Output the [X, Y] coordinate of the center of the cell containing the given text.  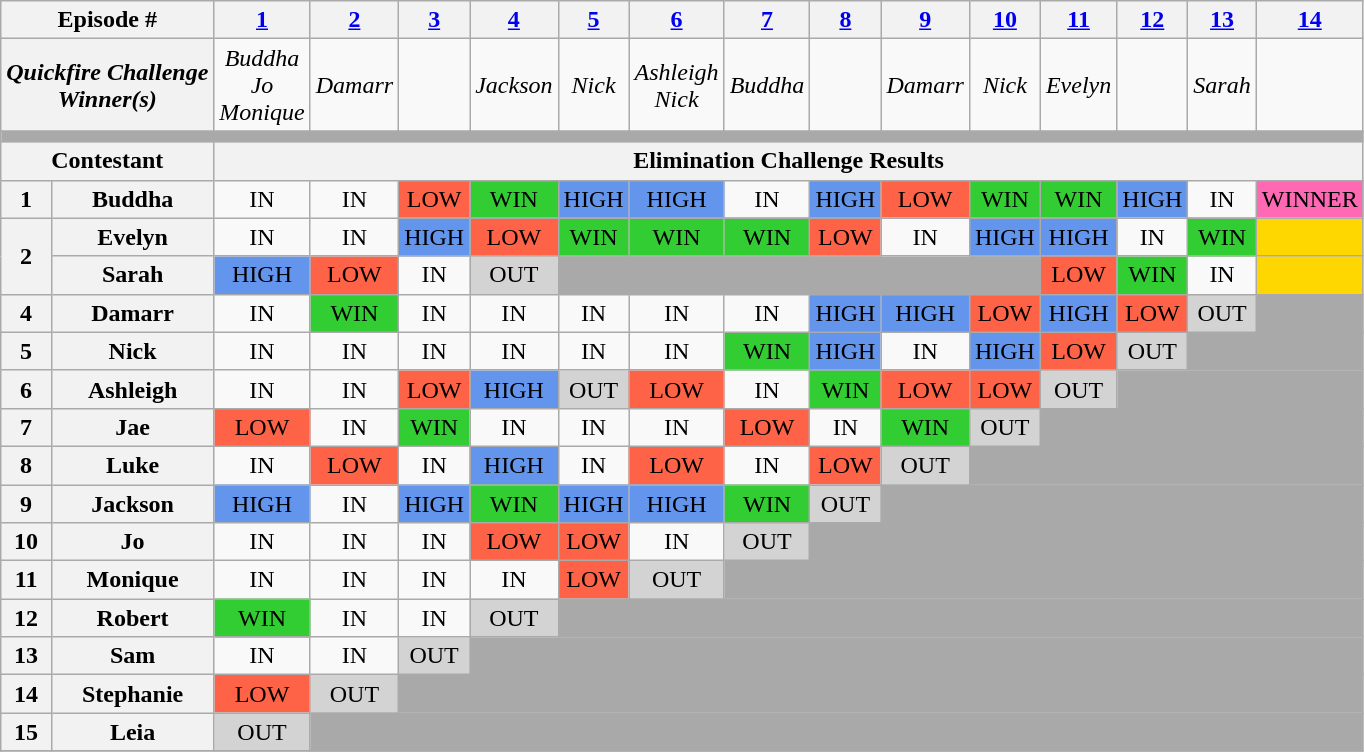
Luke [132, 465]
Contestant [108, 161]
Elimination Challenge Results [788, 161]
Leia [132, 732]
3 [434, 20]
AshleighNick [676, 85]
BuddhaJoMonique [262, 85]
Jae [132, 427]
Quickfire ChallengeWinner(s) [108, 85]
Sam [132, 656]
Stephanie [132, 694]
Monique [132, 580]
WINNER [1310, 199]
15 [26, 732]
Robert [132, 618]
Episode # [108, 20]
Jo [132, 542]
Ashleigh [132, 389]
